Find where the given text appears and provide that cell's center as [X, Y] coordinate. 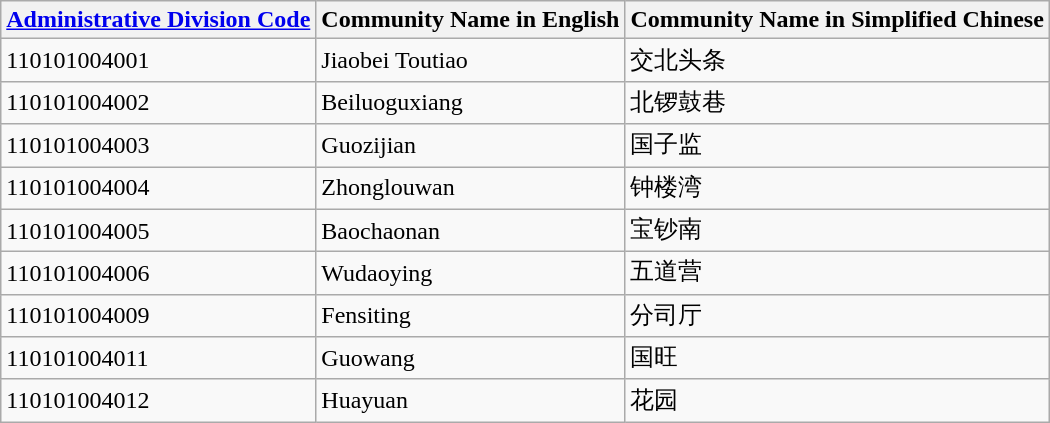
国子监 [837, 146]
北锣鼓巷 [837, 102]
Huayuan [470, 400]
交北头条 [837, 60]
110101004012 [158, 400]
Baochaonan [470, 230]
花园 [837, 400]
Administrative Division Code [158, 20]
宝钞南 [837, 230]
Wudaoying [470, 274]
110101004011 [158, 358]
Community Name in Simplified Chinese [837, 20]
110101004005 [158, 230]
Guowang [470, 358]
Zhonglouwan [470, 188]
钟楼湾 [837, 188]
分司厅 [837, 316]
五道营 [837, 274]
110101004001 [158, 60]
110101004003 [158, 146]
Guozijian [470, 146]
Fensiting [470, 316]
Jiaobei Toutiao [470, 60]
110101004004 [158, 188]
110101004009 [158, 316]
国旺 [837, 358]
Beiluoguxiang [470, 102]
Community Name in English [470, 20]
110101004002 [158, 102]
110101004006 [158, 274]
